Return [x, y] of the center of cell containing provided text 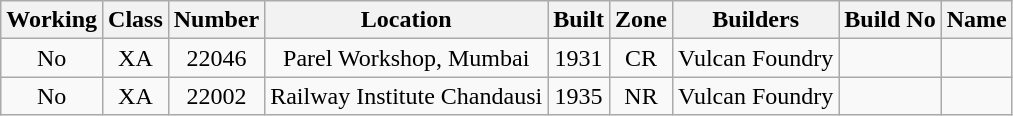
Class [136, 20]
Parel Workshop, Mumbai [406, 58]
1931 [579, 58]
22046 [216, 58]
Working [52, 20]
Number [216, 20]
Name [976, 20]
Build No [890, 20]
Builders [756, 20]
Zone [640, 20]
CR [640, 58]
Railway Institute Chandausi [406, 96]
NR [640, 96]
Built [579, 20]
Location [406, 20]
1935 [579, 96]
22002 [216, 96]
